For the text-containing cell, return its midpoint in [X, Y] coordinate format. 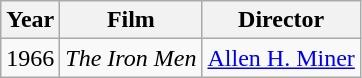
The Iron Men [131, 58]
1966 [30, 58]
Film [131, 20]
Year [30, 20]
Director [281, 20]
Allen H. Miner [281, 58]
